Scan for the cell matching the given text and deliver its [X, Y] coordinate at center. 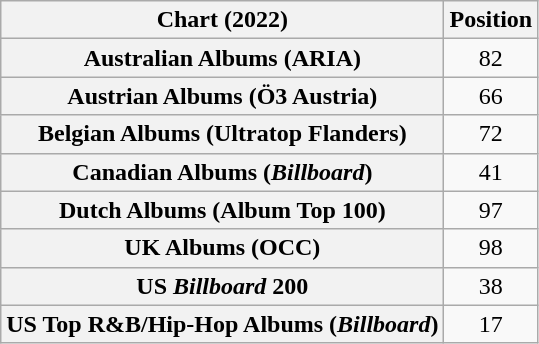
17 [491, 324]
97 [491, 210]
US Top R&B/Hip-Hop Albums (Billboard) [222, 324]
Belgian Albums (Ultratop Flanders) [222, 134]
38 [491, 286]
Chart (2022) [222, 20]
41 [491, 172]
98 [491, 248]
Dutch Albums (Album Top 100) [222, 210]
Austrian Albums (Ö3 Austria) [222, 96]
Position [491, 20]
66 [491, 96]
82 [491, 58]
US Billboard 200 [222, 286]
Canadian Albums (Billboard) [222, 172]
Australian Albums (ARIA) [222, 58]
UK Albums (OCC) [222, 248]
72 [491, 134]
